Scan for the cell matching the given text and deliver its [x, y] coordinate at center. 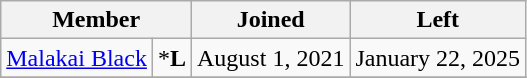
January 22, 2025 [438, 58]
*L [172, 58]
Joined [271, 20]
Member [96, 20]
August 1, 2021 [271, 58]
Malakai Black [77, 58]
Left [438, 20]
